Detect which cell encompasses the target text, then output its (x, y) center coordinate. 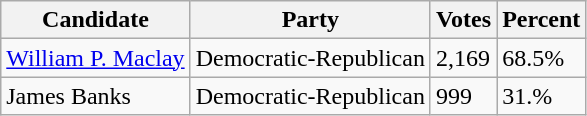
Percent (542, 20)
William P. Maclay (96, 58)
Candidate (96, 20)
999 (463, 96)
James Banks (96, 96)
31.% (542, 96)
68.5% (542, 58)
Party (310, 20)
Votes (463, 20)
2,169 (463, 58)
